Capture the cell that displays the provided text and extract its [x, y] central coordinate. 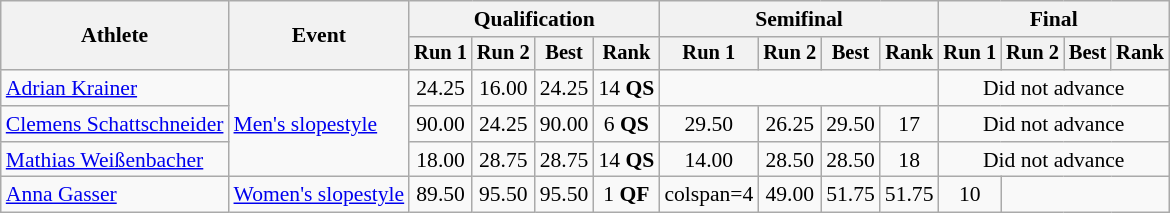
Athlete [115, 36]
26.25 [790, 124]
Clemens Schattschneider [115, 124]
Event [318, 36]
18.00 [440, 160]
49.00 [790, 195]
18 [910, 160]
Mathias Weißenbacher [115, 160]
17 [910, 124]
16.00 [504, 88]
1 QF [626, 195]
Men's slopestyle [318, 124]
Final [1054, 19]
10 [970, 195]
colspan=4 [708, 195]
Semifinal [798, 19]
6 QS [626, 124]
Qualification [534, 19]
89.50 [440, 195]
Adrian Krainer [115, 88]
14.00 [708, 160]
Anna Gasser [115, 195]
Women's slopestyle [318, 195]
